Detect which cell encompasses the target text, then output its [x, y] center coordinate. 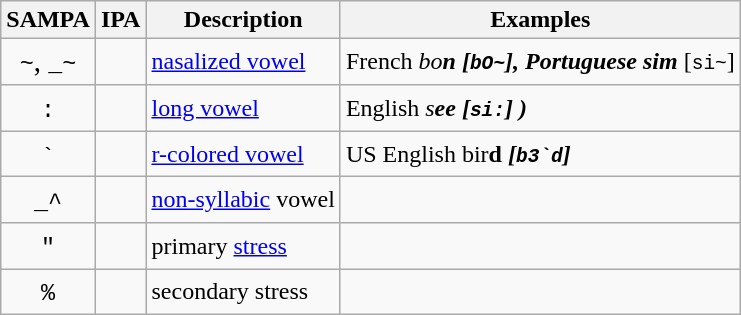
` [48, 154]
French bon [bO~], Portuguese sim [si~] [540, 62]
_^ [48, 200]
nasalized vowel [243, 62]
IPA [120, 20]
English see [si:] ) [540, 108]
" [48, 246]
primary stress [243, 246]
Description [243, 20]
~, _~ [48, 62]
Examples [540, 20]
US English bird [b3`d] [540, 154]
SAMPA [48, 20]
r-colored vowel [243, 154]
: [48, 108]
% [48, 292]
non-syllabic vowel [243, 200]
secondary stress [243, 292]
long vowel [243, 108]
